Locate the cell with the specified text and output its [X, Y] center coordinate. 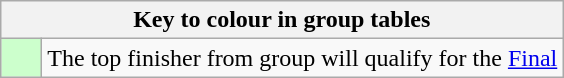
Key to colour in group tables [282, 20]
The top finisher from group will qualify for the Final [302, 58]
